Identify which cell holds the provided text, then report its (x, y) central coordinate. 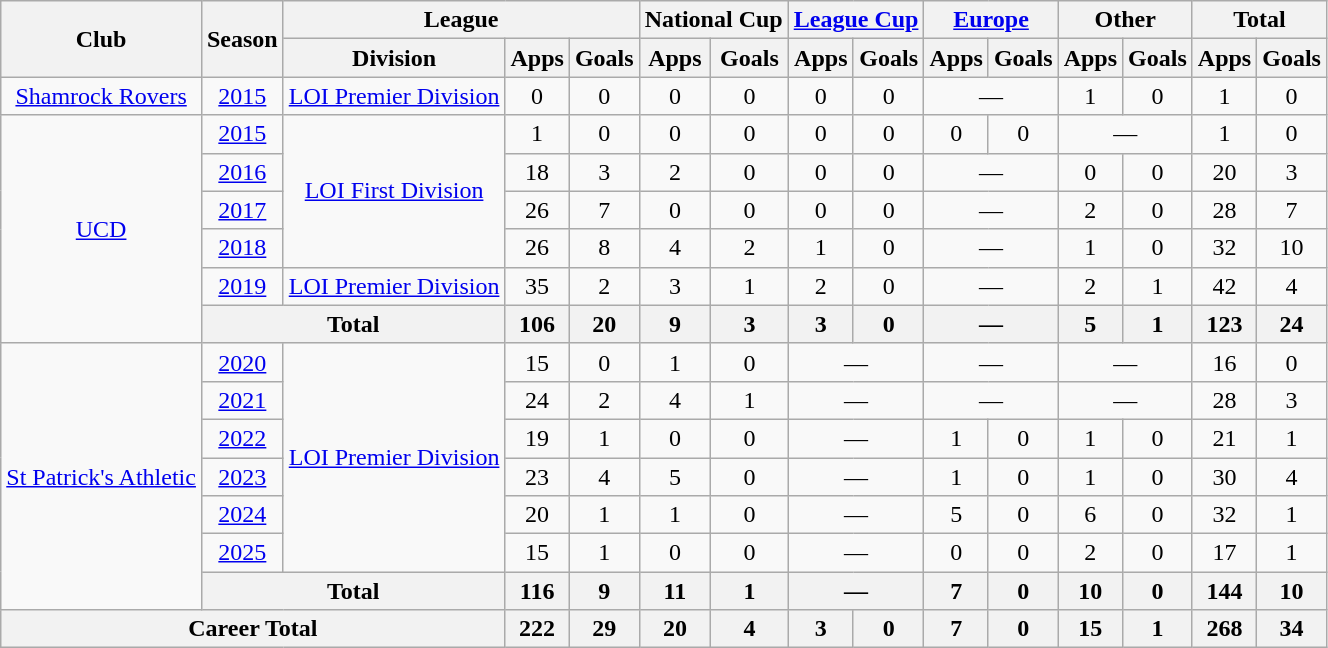
19 (537, 438)
Division (394, 58)
21 (1224, 438)
123 (1224, 324)
UCD (102, 229)
16 (1224, 362)
35 (537, 286)
11 (675, 591)
National Cup (714, 20)
St Patrick's Athletic (102, 476)
18 (537, 172)
6 (1090, 515)
8 (604, 248)
Career Total (253, 629)
2018 (242, 248)
2021 (242, 400)
29 (604, 629)
2020 (242, 362)
2025 (242, 553)
30 (1224, 477)
Shamrock Rovers (102, 96)
42 (1224, 286)
23 (537, 477)
LOI First Division (394, 191)
2017 (242, 210)
268 (1224, 629)
2023 (242, 477)
2024 (242, 515)
222 (537, 629)
League Cup (856, 20)
Other (1125, 20)
106 (537, 324)
2016 (242, 172)
2022 (242, 438)
2019 (242, 286)
Europe (991, 20)
34 (1292, 629)
League (461, 20)
Season (242, 39)
Club (102, 39)
116 (537, 591)
144 (1224, 591)
17 (1224, 553)
